Extract the [x, y] coordinate from the center of the cell holding the provided text.  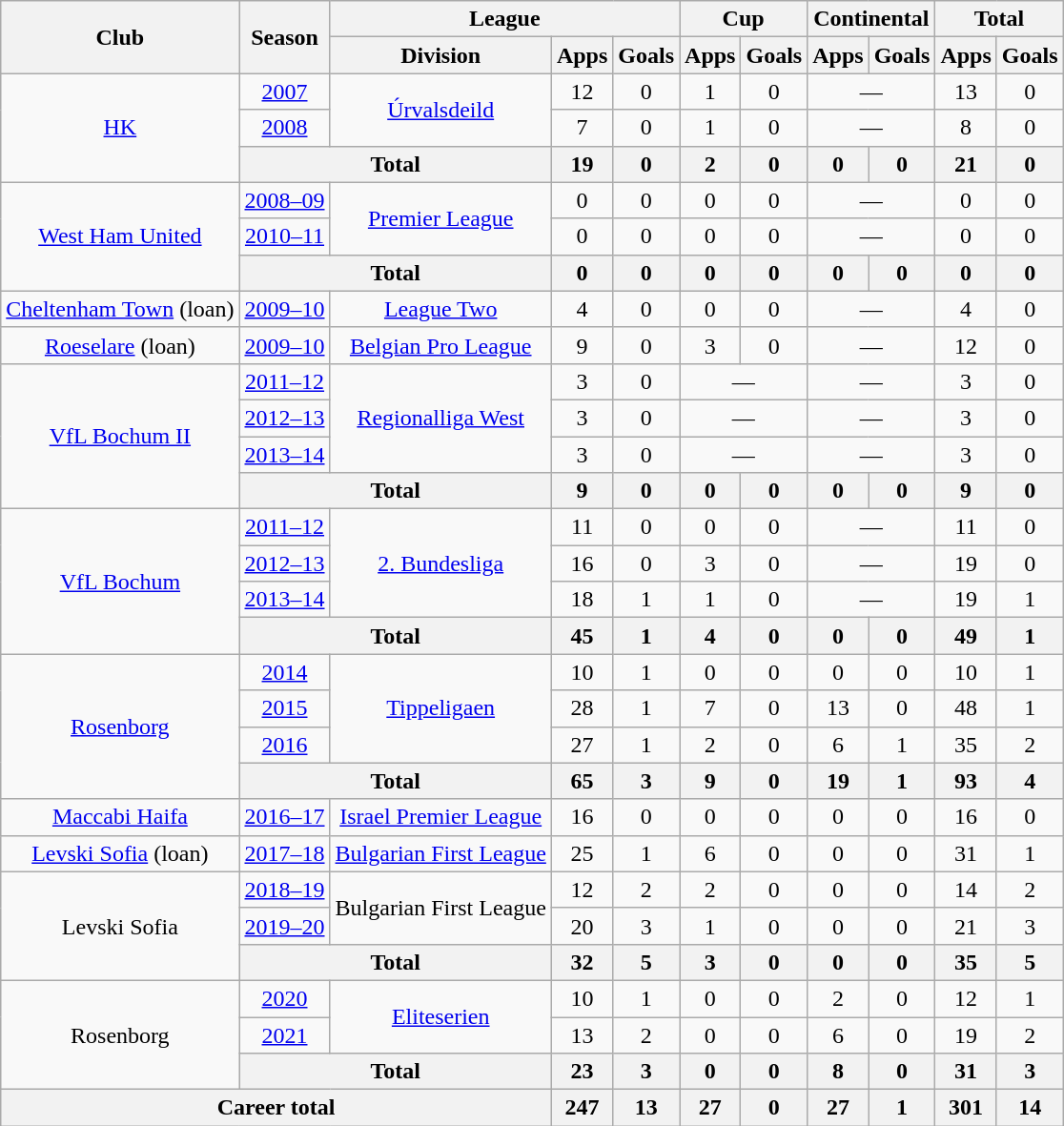
West Ham United [120, 236]
Eliteserien [440, 1016]
League [505, 19]
Regionalliga West [440, 418]
Levski Sofia [120, 926]
65 [582, 781]
Division [440, 55]
2010–11 [284, 236]
Cheltenham Town (loan) [120, 309]
20 [582, 926]
Israel Premier League [440, 817]
VfL Bochum [120, 582]
45 [582, 636]
Maccabi Haifa [120, 817]
2021 [284, 1034]
HK [120, 128]
2. Bundesliga [440, 563]
18 [582, 600]
2017–18 [284, 853]
Continental [871, 19]
28 [582, 708]
2018–19 [284, 890]
2014 [284, 672]
Career total [276, 1108]
2008–09 [284, 200]
Belgian Pro League [440, 345]
2015 [284, 708]
2016 [284, 745]
Roeselare (loan) [120, 345]
League Two [440, 309]
247 [582, 1108]
Cup [744, 19]
Tippeligaen [440, 708]
93 [966, 781]
49 [966, 636]
2019–20 [284, 926]
48 [966, 708]
2016–17 [284, 817]
2020 [284, 998]
Club [120, 37]
23 [582, 1072]
2008 [284, 128]
301 [966, 1108]
Úrvalsdeild [440, 110]
Levski Sofia (loan) [120, 853]
2007 [284, 92]
Premier League [440, 218]
Season [284, 37]
VfL Bochum II [120, 436]
32 [582, 962]
25 [582, 853]
